Capture the cell that displays the provided text and extract its (x, y) central coordinate. 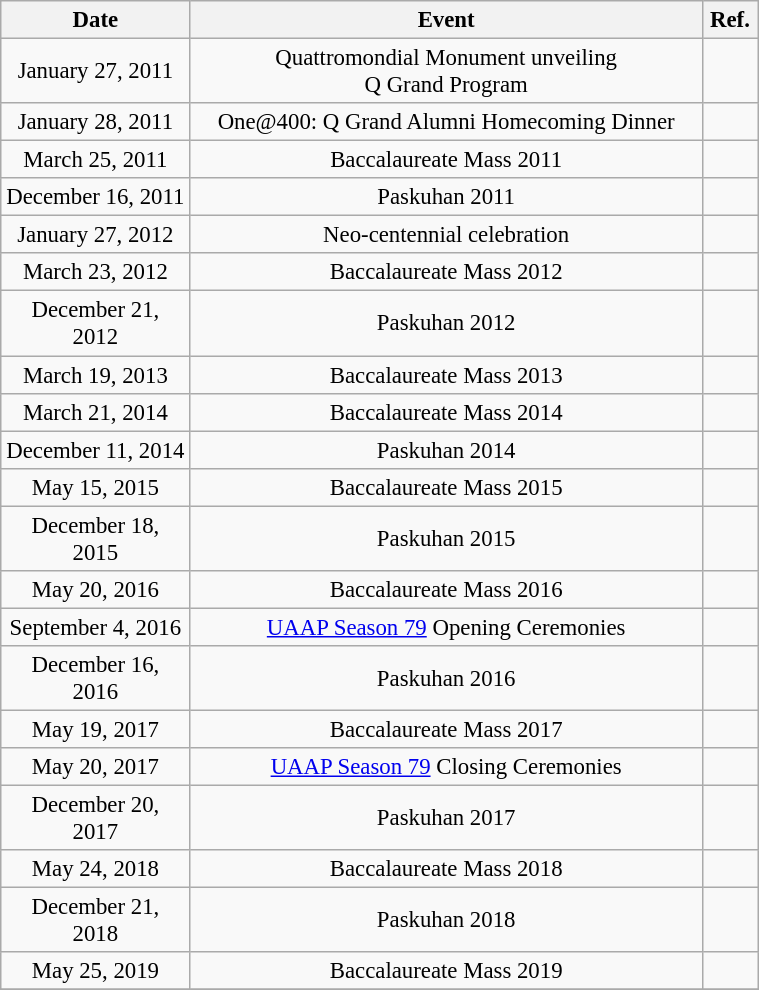
March 25, 2011 (96, 160)
January 27, 2011 (96, 72)
May 20, 2017 (96, 767)
Neo-centennial celebration (446, 235)
Baccalaureate Mass 2016 (446, 590)
May 24, 2018 (96, 869)
December 20, 2017 (96, 818)
March 21, 2014 (96, 412)
Paskuhan 2011 (446, 197)
May 15, 2015 (96, 487)
Baccalaureate Mass 2017 (446, 729)
December 16, 2011 (96, 197)
Paskuhan 2017 (446, 818)
December 18, 2015 (96, 538)
January 27, 2012 (96, 235)
Quattromondial Monument unveiling Q Grand Program (446, 72)
December 11, 2014 (96, 450)
March 23, 2012 (96, 273)
Paskuhan 2012 (446, 324)
Paskuhan 2014 (446, 450)
Date (96, 20)
January 28, 2011 (96, 122)
December 21, 2018 (96, 920)
Baccalaureate Mass 2015 (446, 487)
May 25, 2019 (96, 971)
One@400: Q Grand Alumni Homecoming Dinner (446, 122)
May 19, 2017 (96, 729)
Ref. (730, 20)
Baccalaureate Mass 2018 (446, 869)
Baccalaureate Mass 2013 (446, 375)
UAAP Season 79 Closing Ceremonies (446, 767)
Paskuhan 2015 (446, 538)
December 16, 2016 (96, 678)
Event (446, 20)
Baccalaureate Mass 2011 (446, 160)
May 20, 2016 (96, 590)
Paskuhan 2016 (446, 678)
March 19, 2013 (96, 375)
December 21, 2012 (96, 324)
Baccalaureate Mass 2012 (446, 273)
UAAP Season 79 Opening Ceremonies (446, 627)
Baccalaureate Mass 2019 (446, 971)
Paskuhan 2018 (446, 920)
Baccalaureate Mass 2014 (446, 412)
September 4, 2016 (96, 627)
